Scan for the cell matching the given text and deliver its [x, y] coordinate at center. 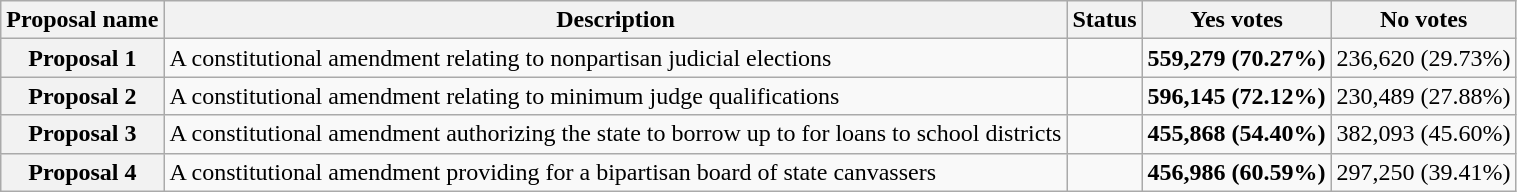
596,145 (72.12%) [1236, 96]
Proposal 2 [82, 96]
382,093 (45.60%) [1424, 134]
297,250 (39.41%) [1424, 172]
A constitutional amendment providing for a bipartisan board of state canvassers [616, 172]
236,620 (29.73%) [1424, 58]
230,489 (27.88%) [1424, 96]
455,868 (54.40%) [1236, 134]
Proposal 1 [82, 58]
559,279 (70.27%) [1236, 58]
Proposal 4 [82, 172]
A constitutional amendment authorizing the state to borrow up to for loans to school districts [616, 134]
Yes votes [1236, 20]
Description [616, 20]
Proposal 3 [82, 134]
Proposal name [82, 20]
A constitutional amendment relating to minimum judge qualifications [616, 96]
Status [1104, 20]
A constitutional amendment relating to nonpartisan judicial elections [616, 58]
No votes [1424, 20]
456,986 (60.59%) [1236, 172]
